Find where the given text appears and provide that cell's center as [x, y] coordinate. 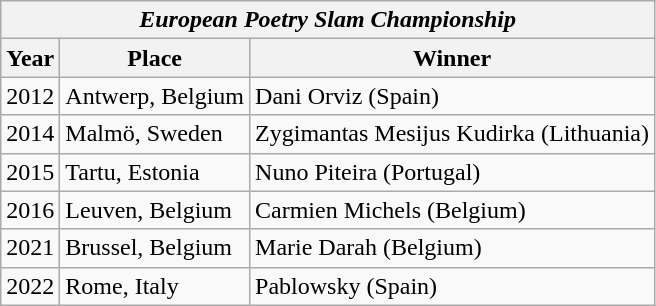
2021 [30, 248]
2014 [30, 134]
Rome, Italy [155, 286]
Zygimantas Mesijus Kudirka (Lithuania) [452, 134]
Year [30, 58]
Nuno Piteira (Portugal) [452, 172]
European Poetry Slam Championship [328, 20]
Dani Orviz (Spain) [452, 96]
2016 [30, 210]
2015 [30, 172]
Marie Darah (Belgium) [452, 248]
Brussel, Belgium [155, 248]
Antwerp, Belgium [155, 96]
2022 [30, 286]
Leuven, Belgium [155, 210]
Place [155, 58]
Tartu, Estonia [155, 172]
Carmien Michels (Belgium) [452, 210]
Winner [452, 58]
2012 [30, 96]
Malmö, Sweden [155, 134]
Pablowsky (Spain) [452, 286]
